Extract the [X, Y] coordinate from the center of the cell holding the provided text.  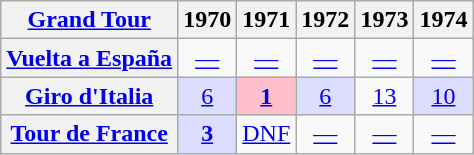
10 [444, 96]
Tour de France [90, 134]
1973 [384, 20]
Giro d'Italia [90, 96]
1970 [208, 20]
13 [384, 96]
1 [266, 96]
Grand Tour [90, 20]
1971 [266, 20]
DNF [266, 134]
1974 [444, 20]
3 [208, 134]
Vuelta a España [90, 58]
1972 [326, 20]
